Return the (x, y) coordinate for the center point of the cell that contains the specified text.  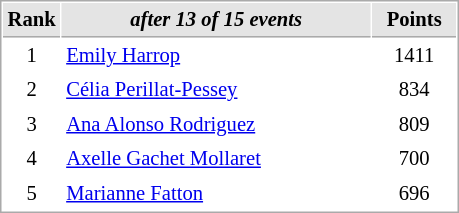
834 (414, 90)
Célia Perillat-Pessey (216, 90)
after 13 of 15 events (216, 20)
1411 (414, 56)
5 (32, 194)
696 (414, 194)
Rank (32, 20)
Ana Alonso Rodriguez (216, 124)
Emily Harrop (216, 56)
Marianne Fatton (216, 194)
Points (414, 20)
3 (32, 124)
809 (414, 124)
4 (32, 158)
1 (32, 56)
700 (414, 158)
Axelle Gachet Mollaret (216, 158)
2 (32, 90)
